Detect which cell encompasses the target text, then output its (x, y) center coordinate. 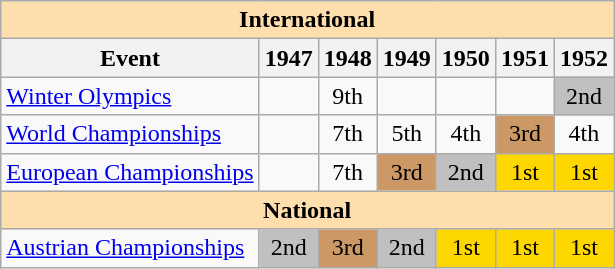
Austrian Championships (130, 248)
1951 (524, 58)
1950 (466, 58)
5th (406, 134)
World Championships (130, 134)
1948 (348, 58)
European Championships (130, 172)
1952 (584, 58)
9th (348, 96)
Event (130, 58)
International (308, 20)
1949 (406, 58)
Winter Olympics (130, 96)
National (308, 210)
1947 (288, 58)
